Detect which cell encompasses the target text, then output its (x, y) center coordinate. 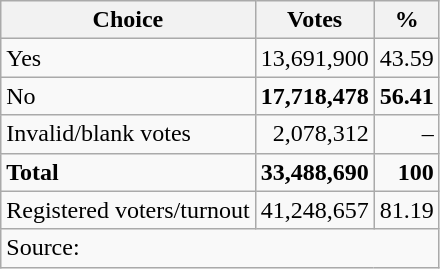
81.19 (406, 210)
43.59 (406, 58)
% (406, 20)
Invalid/blank votes (128, 134)
Votes (314, 20)
100 (406, 172)
Total (128, 172)
Choice (128, 20)
Source: (220, 248)
41,248,657 (314, 210)
33,488,690 (314, 172)
13,691,900 (314, 58)
– (406, 134)
2,078,312 (314, 134)
Yes (128, 58)
17,718,478 (314, 96)
No (128, 96)
Registered voters/turnout (128, 210)
56.41 (406, 96)
